Capture the cell that displays the provided text and extract its (X, Y) central coordinate. 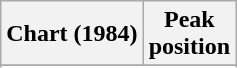
Chart (1984) (72, 34)
Peakposition (189, 34)
